Determine the (x, y) coordinate at the center of the cell enclosing the given text.  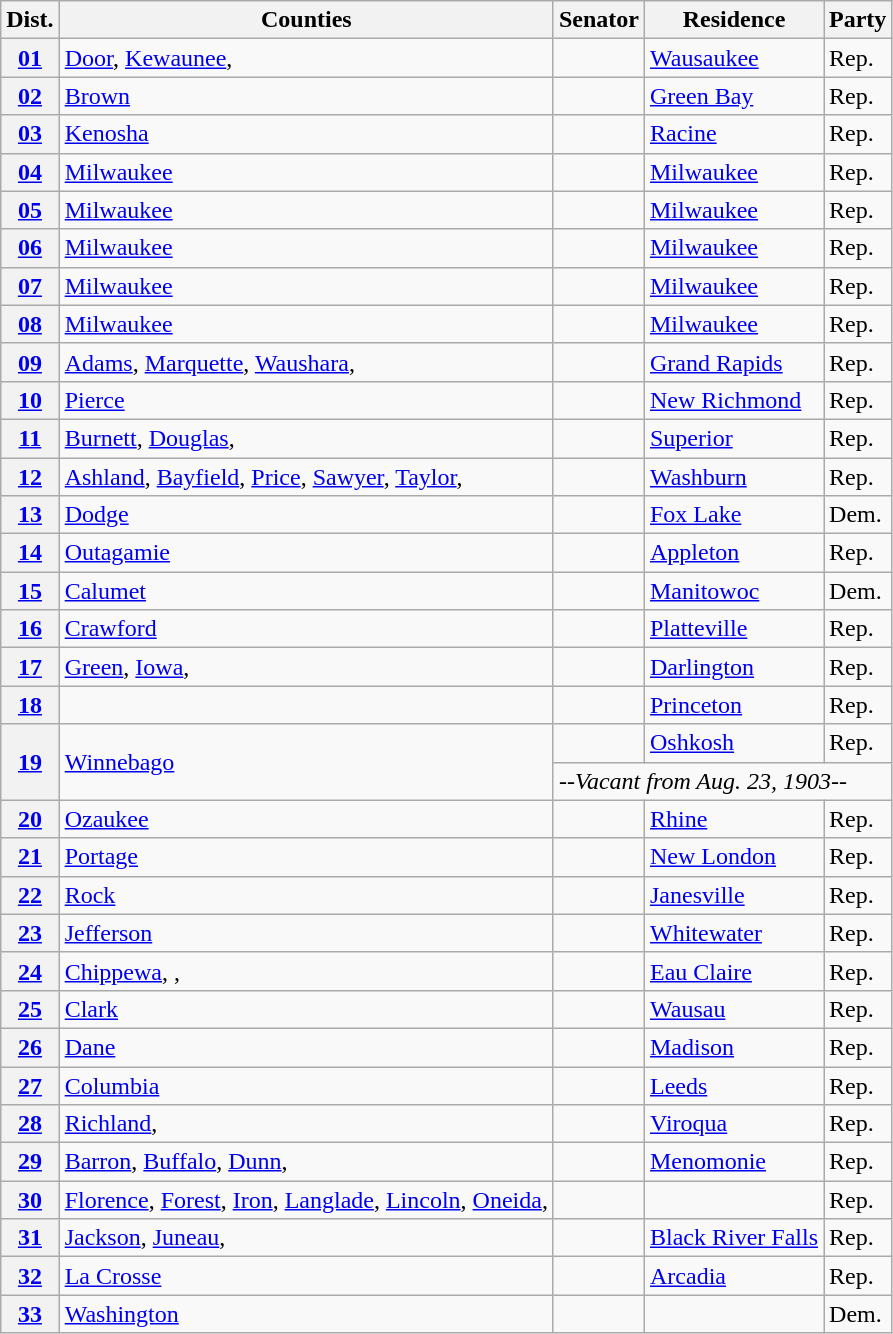
27 (30, 1085)
Barron, Buffalo, Dunn, (306, 1162)
03 (30, 134)
26 (30, 1047)
Menomonie (734, 1162)
06 (30, 248)
Winnebago (306, 762)
La Crosse (306, 1276)
Florence, Forest, Iron, Langlade, Lincoln, Oneida, (306, 1200)
05 (30, 210)
Green, Iowa, (306, 667)
Residence (734, 20)
Chippewa, , (306, 971)
20 (30, 819)
Washburn (734, 477)
Platteville (734, 629)
Wausaukee (734, 58)
Burnett, Douglas, (306, 438)
07 (30, 286)
Ozaukee (306, 819)
Viroqua (734, 1124)
Rock (306, 895)
Dist. (30, 20)
Brown (306, 96)
08 (30, 324)
32 (30, 1276)
14 (30, 553)
Madison (734, 1047)
23 (30, 933)
Pierce (306, 400)
18 (30, 705)
09 (30, 362)
04 (30, 172)
25 (30, 1009)
02 (30, 96)
Whitewater (734, 933)
Calumet (306, 591)
Princeton (734, 705)
21 (30, 857)
Arcadia (734, 1276)
Manitowoc (734, 591)
Party (858, 20)
Green Bay (734, 96)
Black River Falls (734, 1238)
Counties (306, 20)
Richland, (306, 1124)
Ashland, Bayfield, Price, Sawyer, Taylor, (306, 477)
29 (30, 1162)
19 (30, 762)
Outagamie (306, 553)
Fox Lake (734, 515)
30 (30, 1200)
15 (30, 591)
33 (30, 1314)
Columbia (306, 1085)
01 (30, 58)
Door, Kewaunee, (306, 58)
Superior (734, 438)
Racine (734, 134)
Portage (306, 857)
Janesville (734, 895)
Wausau (734, 1009)
Jefferson (306, 933)
Kenosha (306, 134)
Darlington (734, 667)
Adams, Marquette, Waushara, (306, 362)
Crawford (306, 629)
New London (734, 857)
10 (30, 400)
31 (30, 1238)
Clark (306, 1009)
Eau Claire (734, 971)
New Richmond (734, 400)
24 (30, 971)
Appleton (734, 553)
22 (30, 895)
Leeds (734, 1085)
13 (30, 515)
Rhine (734, 819)
--Vacant from Aug. 23, 1903-- (722, 781)
11 (30, 438)
Grand Rapids (734, 362)
Jackson, Juneau, (306, 1238)
Senator (598, 20)
17 (30, 667)
Dodge (306, 515)
Washington (306, 1314)
Oshkosh (734, 743)
16 (30, 629)
12 (30, 477)
Dane (306, 1047)
28 (30, 1124)
